Determine the [X, Y] coordinate at the center of the cell enclosing the given text.  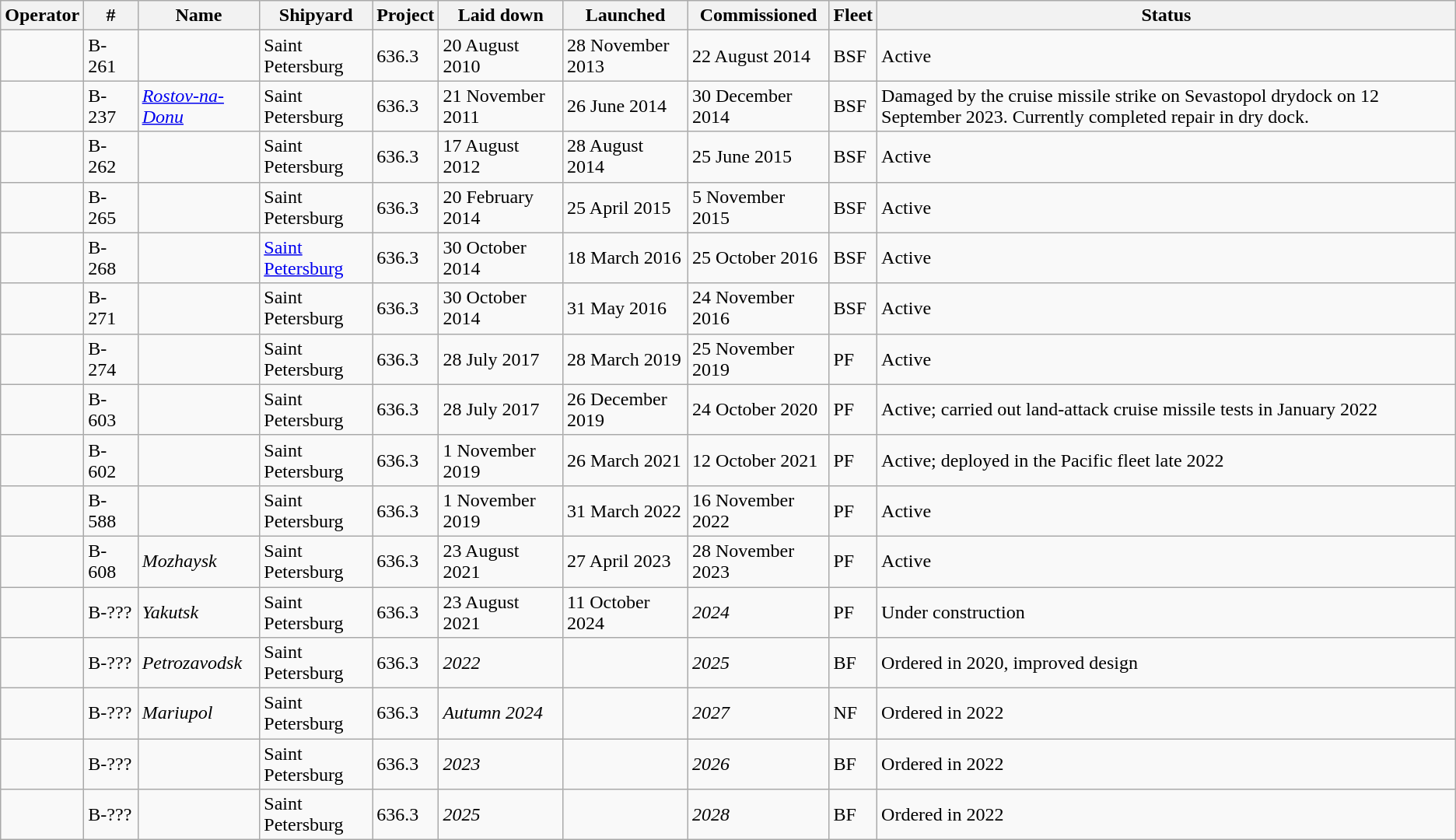
26 March 2021 [625, 460]
11 October 2024 [625, 611]
5 November 2015 [758, 207]
B-274 [110, 359]
B-271 [110, 308]
Active; carried out land-attack cruise missile tests in January 2022 [1167, 409]
2028 [758, 815]
20 August 2010 [501, 56]
B-588 [110, 510]
25 October 2016 [758, 258]
B-237 [110, 106]
2024 [758, 611]
24 October 2020 [758, 409]
25 November 2019 [758, 359]
Ordered in 2020, improved design [1167, 663]
2023 [501, 764]
16 November 2022 [758, 510]
Laid down [501, 16]
Active; deployed in the Pacific fleet late 2022 [1167, 460]
28 August 2014 [625, 157]
2022 [501, 663]
B-602 [110, 460]
17 August 2012 [501, 157]
Project [406, 16]
24 November 2016 [758, 308]
Name [199, 16]
25 June 2015 [758, 157]
Rostov-na-Donu [199, 106]
12 October 2021 [758, 460]
18 March 2016 [625, 258]
20 February 2014 [501, 207]
Under construction [1167, 611]
B-608 [110, 562]
NF [853, 714]
Mariupol [199, 714]
B-603 [110, 409]
28 March 2019 [625, 359]
B-261 [110, 56]
31 March 2022 [625, 510]
Autumn 2024 [501, 714]
Commissioned [758, 16]
B-268 [110, 258]
# [110, 16]
26 June 2014 [625, 106]
22 August 2014 [758, 56]
26 December 2019 [625, 409]
Petrozavodsk [199, 663]
Yakutsk [199, 611]
Fleet [853, 16]
28 November 2013 [625, 56]
2026 [758, 764]
Status [1167, 16]
B-265 [110, 207]
B-262 [110, 157]
Shipyard [316, 16]
31 May 2016 [625, 308]
25 April 2015 [625, 207]
Damaged by the cruise missile strike on Sevastopol drydock on 12 September 2023. Currently completed repair in dry dock. [1167, 106]
27 April 2023 [625, 562]
28 November 2023 [758, 562]
Launched [625, 16]
30 December 2014 [758, 106]
Mozhaysk [199, 562]
Operator [42, 16]
21 November 2011 [501, 106]
2027 [758, 714]
